Pinpoint the cell where the given text exists, returning its (x, y) midpoint coordinate. 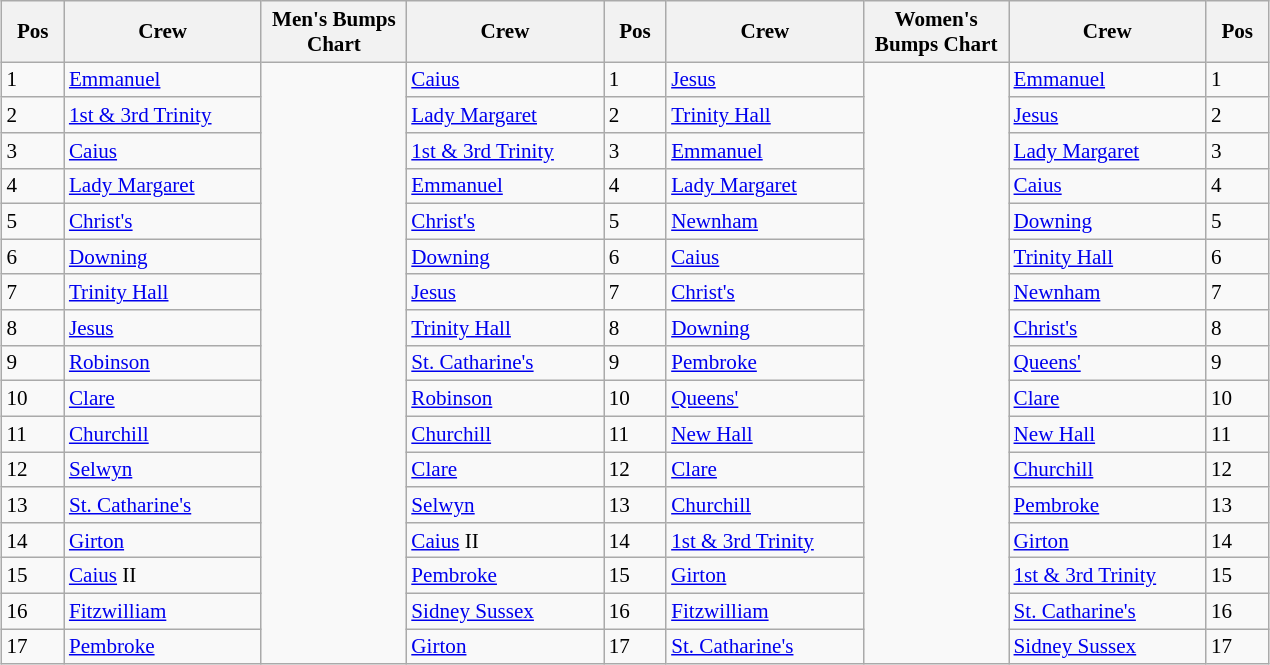
Women's Bumps Chart (936, 32)
Men's Bumps Chart (334, 32)
